Pinpoint the cell where the given text exists, returning its [x, y] midpoint coordinate. 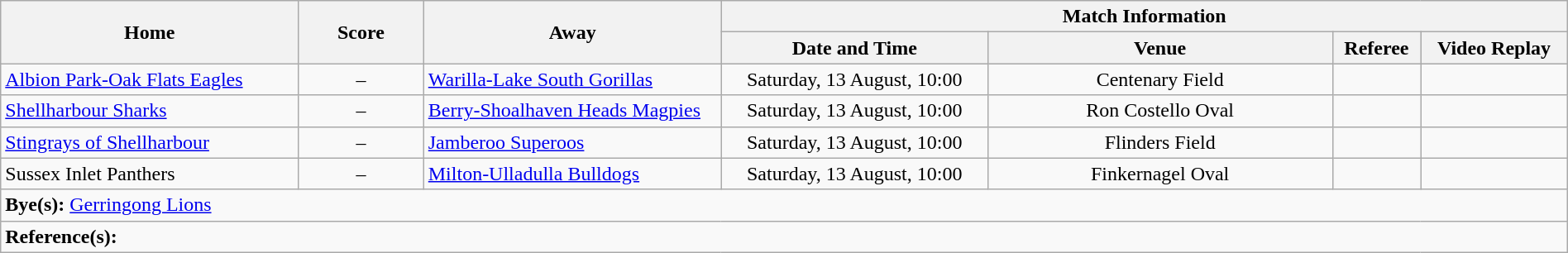
Home [150, 32]
Date and Time [854, 48]
Video Replay [1494, 48]
Centenary Field [1159, 79]
Jamberoo Superoos [572, 142]
Score [361, 32]
Venue [1159, 48]
Flinders Field [1159, 142]
Finkernagel Oval [1159, 174]
Ron Costello Oval [1159, 111]
Milton-Ulladulla Bulldogs [572, 174]
Match Information [1145, 17]
Away [572, 32]
Albion Park-Oak Flats Eagles [150, 79]
Berry-Shoalhaven Heads Magpies [572, 111]
Sussex Inlet Panthers [150, 174]
Shellharbour Sharks [150, 111]
Bye(s): Gerringong Lions [784, 205]
Warilla-Lake South Gorillas [572, 79]
Stingrays of Shellharbour [150, 142]
Referee [1376, 48]
Reference(s): [784, 236]
